Capture the cell that displays the provided text and extract its [x, y] central coordinate. 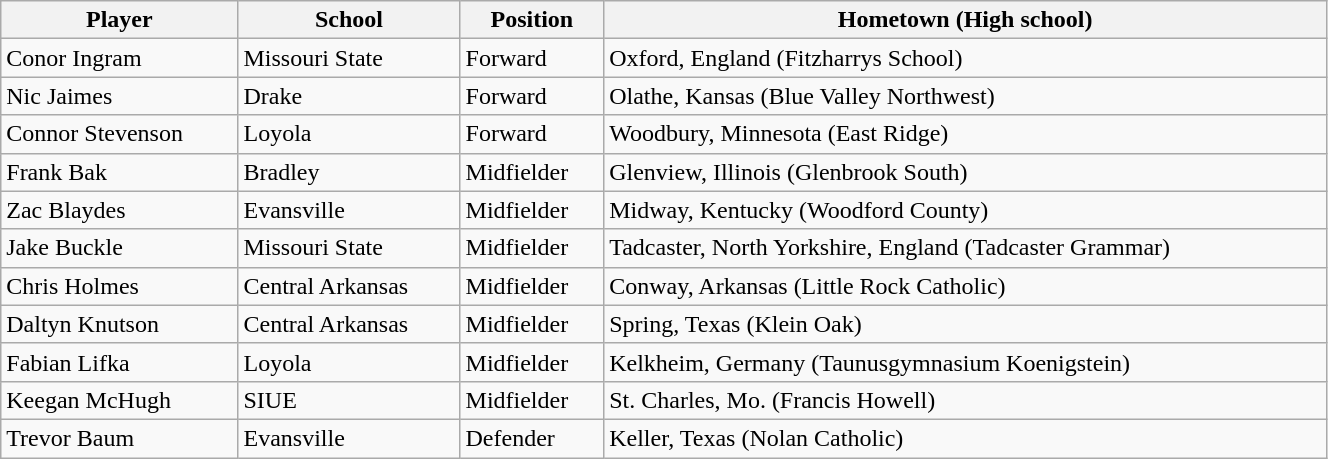
Keller, Texas (Nolan Catholic) [966, 438]
Zac Blaydes [120, 210]
Glenview, Illinois (Glenbrook South) [966, 172]
SIUE [349, 400]
Position [532, 20]
Daltyn Knutson [120, 324]
Frank Bak [120, 172]
School [349, 20]
Nic Jaimes [120, 96]
Jake Buckle [120, 248]
Bradley [349, 172]
St. Charles, Mo. (Francis Howell) [966, 400]
Oxford, England (Fitzharrys School) [966, 58]
Conway, Arkansas (Little Rock Catholic) [966, 286]
Woodbury, Minnesota (East Ridge) [966, 134]
Midway, Kentucky (Woodford County) [966, 210]
Connor Stevenson [120, 134]
Kelkheim, Germany (Taunusgymnasium Koenigstein) [966, 362]
Keegan McHugh [120, 400]
Spring, Texas (Klein Oak) [966, 324]
Olathe, Kansas (Blue Valley Northwest) [966, 96]
Tadcaster, North Yorkshire, England (Tadcaster Grammar) [966, 248]
Hometown (High school) [966, 20]
Conor Ingram [120, 58]
Defender [532, 438]
Chris Holmes [120, 286]
Player [120, 20]
Trevor Baum [120, 438]
Fabian Lifka [120, 362]
Drake [349, 96]
